Return the (X, Y) coordinate for the center point of the cell that contains the specified text.  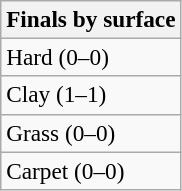
Hard (0–0) (91, 57)
Grass (0–0) (91, 133)
Finals by surface (91, 19)
Clay (1–1) (91, 95)
Carpet (0–0) (91, 170)
